For the text-containing cell, return its midpoint in (x, y) coordinate format. 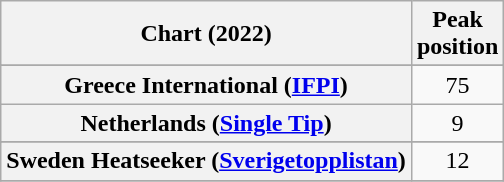
9 (457, 123)
Chart (2022) (206, 34)
Peakposition (457, 34)
12 (457, 161)
Sweden Heatseeker (Sverigetopplistan) (206, 161)
Greece International (IFPI) (206, 85)
75 (457, 85)
Netherlands (Single Tip) (206, 123)
